Pinpoint the cell where the given text exists, returning its (x, y) midpoint coordinate. 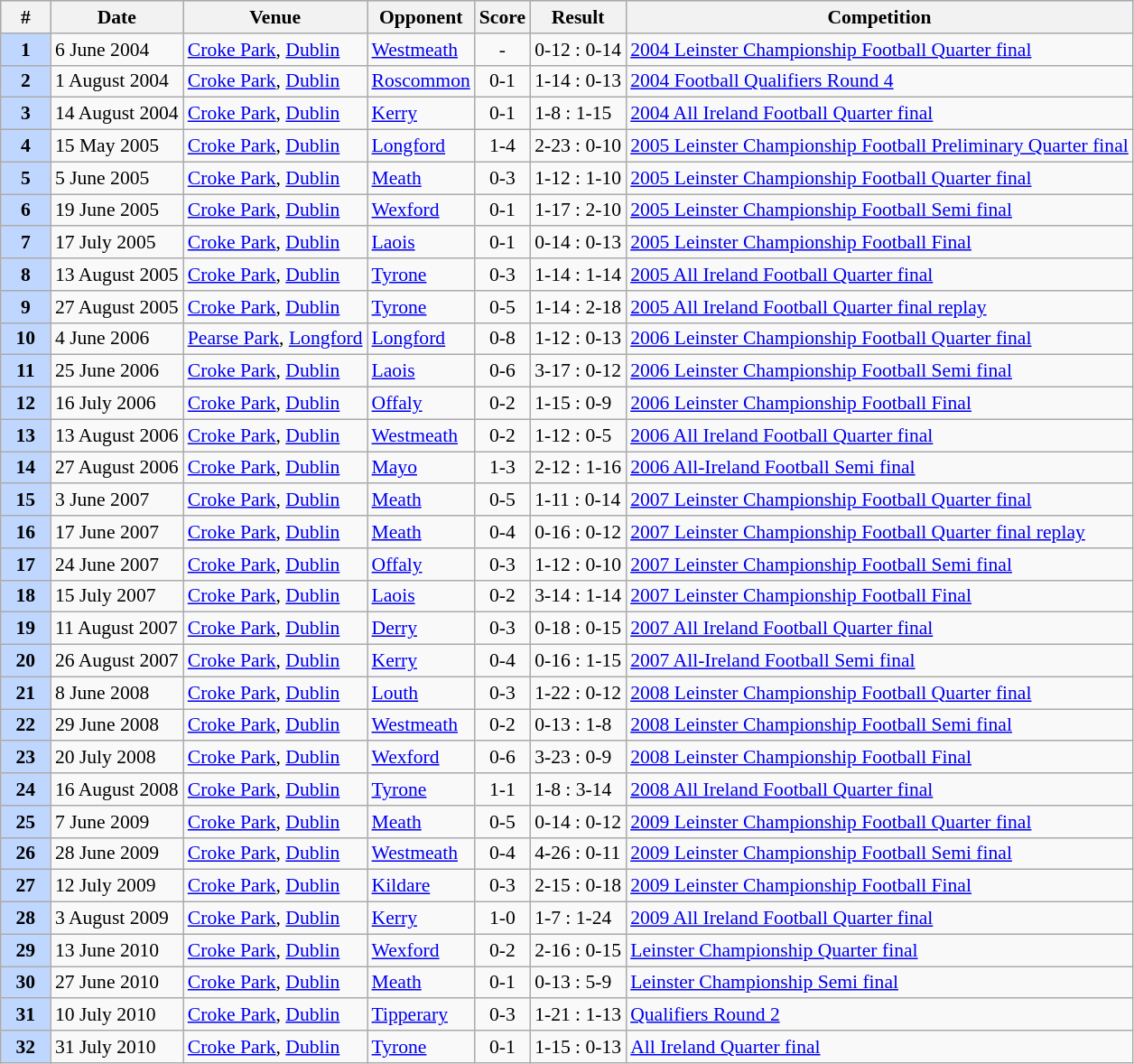
10 (25, 339)
1-12 : 1-10 (578, 178)
2005 All Ireland Football Quarter final (879, 275)
4 (25, 146)
29 (25, 950)
2007 Leinster Championship Football Semi final (879, 565)
2007 Leinster Championship Football Quarter final (879, 500)
1-15 : 0-9 (578, 404)
Louth (421, 693)
17 (25, 565)
19 June 2005 (117, 210)
1 (25, 50)
1-21 : 1-13 (578, 1015)
2007 All Ireland Football Quarter final (879, 629)
25 June 2006 (117, 371)
Result (578, 17)
12 July 2009 (117, 886)
Tipperary (421, 1015)
0-14 : 0-12 (578, 822)
14 (25, 468)
7 (25, 243)
1-12 : 0-13 (578, 339)
20 July 2008 (117, 758)
4-26 : 0-11 (578, 854)
2005 Leinster Championship Football Quarter final (879, 178)
13 August 2006 (117, 435)
3 June 2007 (117, 500)
28 June 2009 (117, 854)
11 August 2007 (117, 629)
Roscommon (421, 81)
2006 All Ireland Football Quarter final (879, 435)
5 (25, 178)
1-12 : 0-5 (578, 435)
4 June 2006 (117, 339)
2009 Leinster Championship Football Semi final (879, 854)
1-12 : 0-10 (578, 565)
2009 All Ireland Football Quarter final (879, 919)
17 July 2005 (117, 243)
2-15 : 0-18 (578, 886)
24 (25, 789)
0-13 : 5-9 (578, 983)
2-12 : 1-16 (578, 468)
2007 Leinster Championship Football Final (879, 596)
Competition (879, 17)
6 (25, 210)
7 June 2009 (117, 822)
14 August 2004 (117, 114)
2008 Leinster Championship Football Final (879, 758)
Date (117, 17)
16 August 2008 (117, 789)
1 August 2004 (117, 81)
27 August 2005 (117, 307)
31 (25, 1015)
2008 Leinster Championship Football Semi final (879, 725)
Leinster Championship Quarter final (879, 950)
8 June 2008 (117, 693)
6 June 2004 (117, 50)
Score (502, 17)
2-23 : 0-10 (578, 146)
0-16 : 0-12 (578, 532)
27 (25, 886)
1-1 (502, 789)
32 (25, 1047)
0-16 : 1-15 (578, 661)
2006 Leinster Championship Football Quarter final (879, 339)
2-16 : 0-15 (578, 950)
0-18 : 0-15 (578, 629)
2004 Football Qualifiers Round 4 (879, 81)
2007 Leinster Championship Football Quarter final replay (879, 532)
2005 All Ireland Football Quarter final replay (879, 307)
31 July 2010 (117, 1047)
12 (25, 404)
13 June 2010 (117, 950)
15 (25, 500)
8 (25, 275)
24 June 2007 (117, 565)
1-22 : 0-12 (578, 693)
17 June 2007 (117, 532)
13 August 2005 (117, 275)
2007 All-Ireland Football Semi final (879, 661)
5 June 2005 (117, 178)
Venue (275, 17)
2004 Leinster Championship Football Quarter final (879, 50)
0-12 : 0-14 (578, 50)
3 (25, 114)
29 June 2008 (117, 725)
1-0 (502, 919)
26 August 2007 (117, 661)
1-15 : 0-13 (578, 1047)
1-8 : 1-15 (578, 114)
22 (25, 725)
2005 Leinster Championship Football Final (879, 243)
9 (25, 307)
1-14 : 0-13 (578, 81)
2 (25, 81)
30 (25, 983)
11 (25, 371)
All Ireland Quarter final (879, 1047)
1-8 : 3-14 (578, 789)
Pearse Park, Longford (275, 339)
16 July 2006 (117, 404)
19 (25, 629)
# (25, 17)
2009 Leinster Championship Football Final (879, 886)
2005 Leinster Championship Football Preliminary Quarter final (879, 146)
27 June 2010 (117, 983)
Mayo (421, 468)
2008 All Ireland Football Quarter final (879, 789)
1-4 (502, 146)
1-3 (502, 468)
21 (25, 693)
1-7 : 1-24 (578, 919)
25 (25, 822)
16 (25, 532)
28 (25, 919)
3-17 : 0-12 (578, 371)
- (502, 50)
13 (25, 435)
18 (25, 596)
0-14 : 0-13 (578, 243)
2004 All Ireland Football Quarter final (879, 114)
1-14 : 2-18 (578, 307)
1-14 : 1-14 (578, 275)
2006 All-Ireland Football Semi final (879, 468)
2006 Leinster Championship Football Final (879, 404)
1-11 : 0-14 (578, 500)
26 (25, 854)
Derry (421, 629)
10 July 2010 (117, 1015)
2009 Leinster Championship Football Quarter final (879, 822)
1-17 : 2-10 (578, 210)
0-8 (502, 339)
15 July 2007 (117, 596)
Opponent (421, 17)
0-13 : 1-8 (578, 725)
3-23 : 0-9 (578, 758)
2006 Leinster Championship Football Semi final (879, 371)
Qualifiers Round 2 (879, 1015)
15 May 2005 (117, 146)
Leinster Championship Semi final (879, 983)
Kildare (421, 886)
3 August 2009 (117, 919)
27 August 2006 (117, 468)
20 (25, 661)
23 (25, 758)
2008 Leinster Championship Football Quarter final (879, 693)
3-14 : 1-14 (578, 596)
2005 Leinster Championship Football Semi final (879, 210)
